Find where the given text appears and provide that cell's center as (X, Y) coordinate. 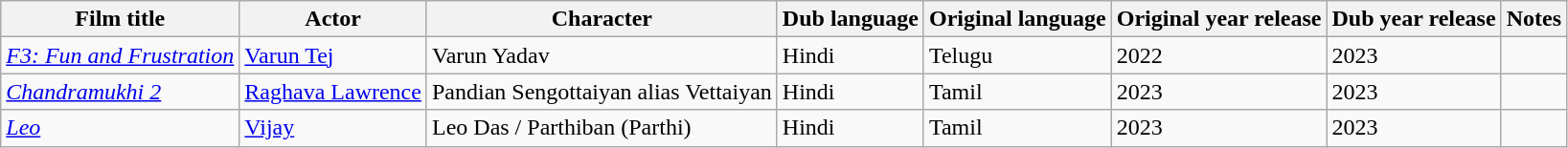
Leo Das / Parthiban (Parthi) (602, 128)
Actor (333, 19)
Leo (121, 128)
Dub year release (1414, 19)
Notes (1534, 19)
F3: Fun and Frustration (121, 55)
Dub language (851, 19)
Pandian Sengottaiyan alias Vettaiyan (602, 92)
Original language (1017, 19)
Character (602, 19)
Raghava Lawrence (333, 92)
Varun Yadav (602, 55)
Vijay (333, 128)
Varun Tej (333, 55)
Chandramukhi 2 (121, 92)
Original year release (1218, 19)
2022 (1218, 55)
Film title (121, 19)
Telugu (1017, 55)
